Capture the cell that displays the provided text and extract its [x, y] central coordinate. 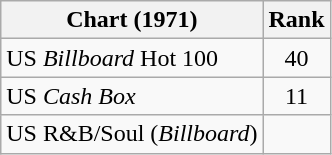
Chart (1971) [132, 20]
US Cash Box [132, 96]
Rank [296, 20]
US R&B/Soul (Billboard) [132, 134]
US Billboard Hot 100 [132, 58]
11 [296, 96]
40 [296, 58]
